For the text-containing cell, return its midpoint in [X, Y] coordinate format. 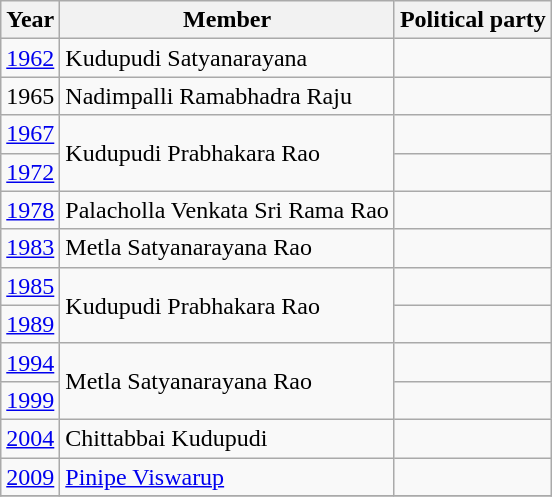
1985 [30, 286]
2004 [30, 438]
1983 [30, 248]
1962 [30, 58]
1965 [30, 96]
Kudupudi Satyanarayana [228, 58]
Political party [472, 20]
2009 [30, 477]
1972 [30, 172]
1994 [30, 362]
Nadimpalli Ramabhadra Raju [228, 96]
1978 [30, 210]
Chittabbai Kudupudi [228, 438]
1999 [30, 400]
Palacholla Venkata Sri Rama Rao [228, 210]
Pinipe Viswarup [228, 477]
1967 [30, 134]
1989 [30, 324]
Year [30, 20]
Member [228, 20]
